Detect which cell encompasses the target text, then output its (x, y) center coordinate. 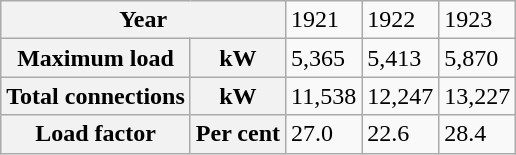
27.0 (324, 134)
Year (144, 20)
28.4 (478, 134)
5,365 (324, 58)
11,538 (324, 96)
Load factor (96, 134)
1922 (400, 20)
Maximum load (96, 58)
22.6 (400, 134)
1921 (324, 20)
1923 (478, 20)
Total connections (96, 96)
5,413 (400, 58)
5,870 (478, 58)
13,227 (478, 96)
12,247 (400, 96)
Per cent (238, 134)
